Pinpoint the cell where the given text exists, returning its (X, Y) midpoint coordinate. 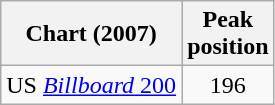
Peak position (228, 34)
US Billboard 200 (92, 85)
196 (228, 85)
Chart (2007) (92, 34)
